Pinpoint the cell where the given text exists, returning its (X, Y) midpoint coordinate. 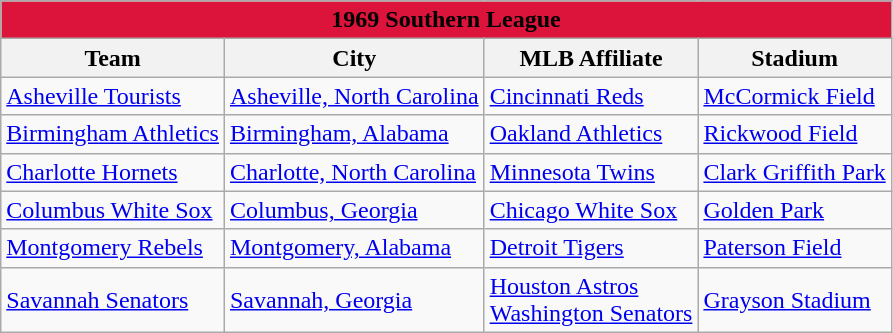
Paterson Field (794, 248)
Columbus White Sox (113, 210)
Charlotte, North Carolina (354, 172)
Houston Astros Washington Senators (591, 300)
Birmingham Athletics (113, 134)
Chicago White Sox (591, 210)
Stadium (794, 58)
Cincinnati Reds (591, 96)
Golden Park (794, 210)
City (354, 58)
Charlotte Hornets (113, 172)
Detroit Tigers (591, 248)
Savannah Senators (113, 300)
Clark Griffith Park (794, 172)
1969 Southern League (446, 20)
Asheville, North Carolina (354, 96)
Savannah, Georgia (354, 300)
McCormick Field (794, 96)
MLB Affiliate (591, 58)
Montgomery Rebels (113, 248)
Rickwood Field (794, 134)
Columbus, Georgia (354, 210)
Oakland Athletics (591, 134)
Grayson Stadium (794, 300)
Asheville Tourists (113, 96)
Team (113, 58)
Birmingham, Alabama (354, 134)
Montgomery, Alabama (354, 248)
Minnesota Twins (591, 172)
